From the cell containing the given text, extract its center point as [x, y] coordinate. 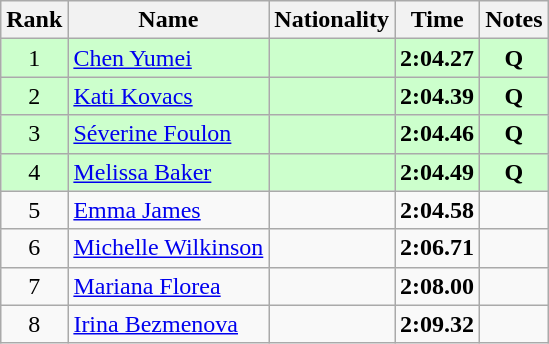
2:06.71 [438, 248]
Michelle Wilkinson [168, 248]
Séverine Foulon [168, 134]
2:04.58 [438, 210]
Kati Kovacs [168, 96]
Notes [514, 20]
2:04.39 [438, 96]
3 [34, 134]
4 [34, 172]
2 [34, 96]
Nationality [332, 20]
Rank [34, 20]
2:09.32 [438, 324]
6 [34, 248]
Time [438, 20]
7 [34, 286]
2:04.46 [438, 134]
5 [34, 210]
Name [168, 20]
Chen Yumei [168, 58]
2:04.27 [438, 58]
Mariana Florea [168, 286]
2:08.00 [438, 286]
Irina Bezmenova [168, 324]
Melissa Baker [168, 172]
8 [34, 324]
Emma James [168, 210]
1 [34, 58]
2:04.49 [438, 172]
